Determine the (x, y) coordinate at the center of the cell enclosing the given text.  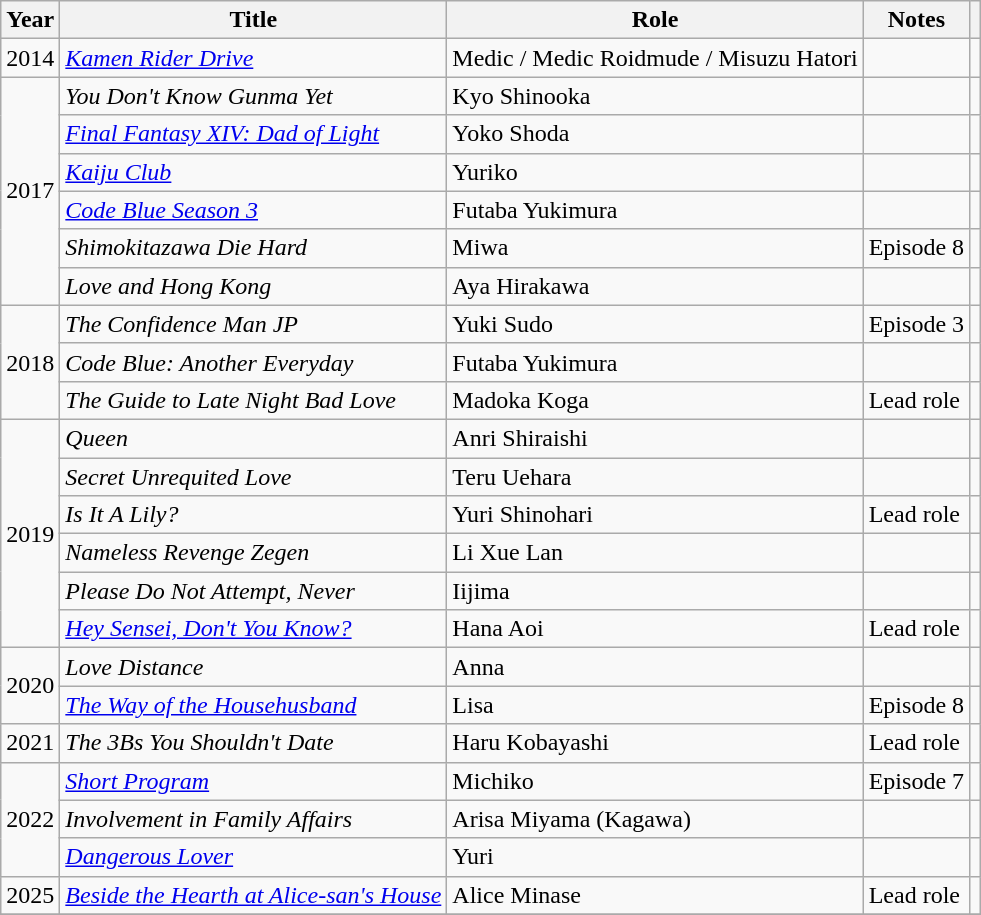
Aya Hirakawa (655, 286)
Teru Uehara (655, 477)
2018 (30, 362)
Haru Kobayashi (655, 743)
Hana Aoi (655, 629)
Involvement in Family Affairs (254, 819)
Beside the Hearth at Alice-san's House (254, 895)
The Guide to Late Night Bad Love (254, 400)
You Don't Know Gunma Yet (254, 96)
Year (30, 20)
2014 (30, 58)
Title (254, 20)
Alice Minase (655, 895)
Madoka Koga (655, 400)
Yoko Shoda (655, 134)
Nameless Revenge Zegen (254, 553)
2021 (30, 743)
Role (655, 20)
Li Xue Lan (655, 553)
Kyo Shinooka (655, 96)
Code Blue Season 3 (254, 210)
Short Program (254, 781)
Yuriko (655, 172)
2019 (30, 533)
Hey Sensei, Don't You Know? (254, 629)
Miwa (655, 248)
Please Do Not Attempt, Never (254, 591)
Yuri Shinohari (655, 515)
2017 (30, 191)
Queen (254, 438)
Anri Shiraishi (655, 438)
Yuki Sudo (655, 324)
Love Distance (254, 667)
2022 (30, 819)
Shimokitazawa Die Hard (254, 248)
Yuri (655, 857)
Is It A Lily? (254, 515)
Final Fantasy XIV: Dad of Light (254, 134)
The 3Bs You Shouldn't Date (254, 743)
Iijima (655, 591)
Kamen Rider Drive (254, 58)
Anna (655, 667)
Episode 7 (916, 781)
Code Blue: Another Everyday (254, 362)
Love and Hong Kong (254, 286)
Secret Unrequited Love (254, 477)
Dangerous Lover (254, 857)
2020 (30, 686)
Michiko (655, 781)
Arisa Miyama (Kagawa) (655, 819)
Kaiju Club (254, 172)
Episode 3 (916, 324)
Medic / Medic Roidmude / Misuzu Hatori (655, 58)
The Confidence Man JP (254, 324)
2025 (30, 895)
The Way of the Househusband (254, 705)
Lisa (655, 705)
Notes (916, 20)
